Search for the cell housing the specified text and yield its (X, Y) center coordinate. 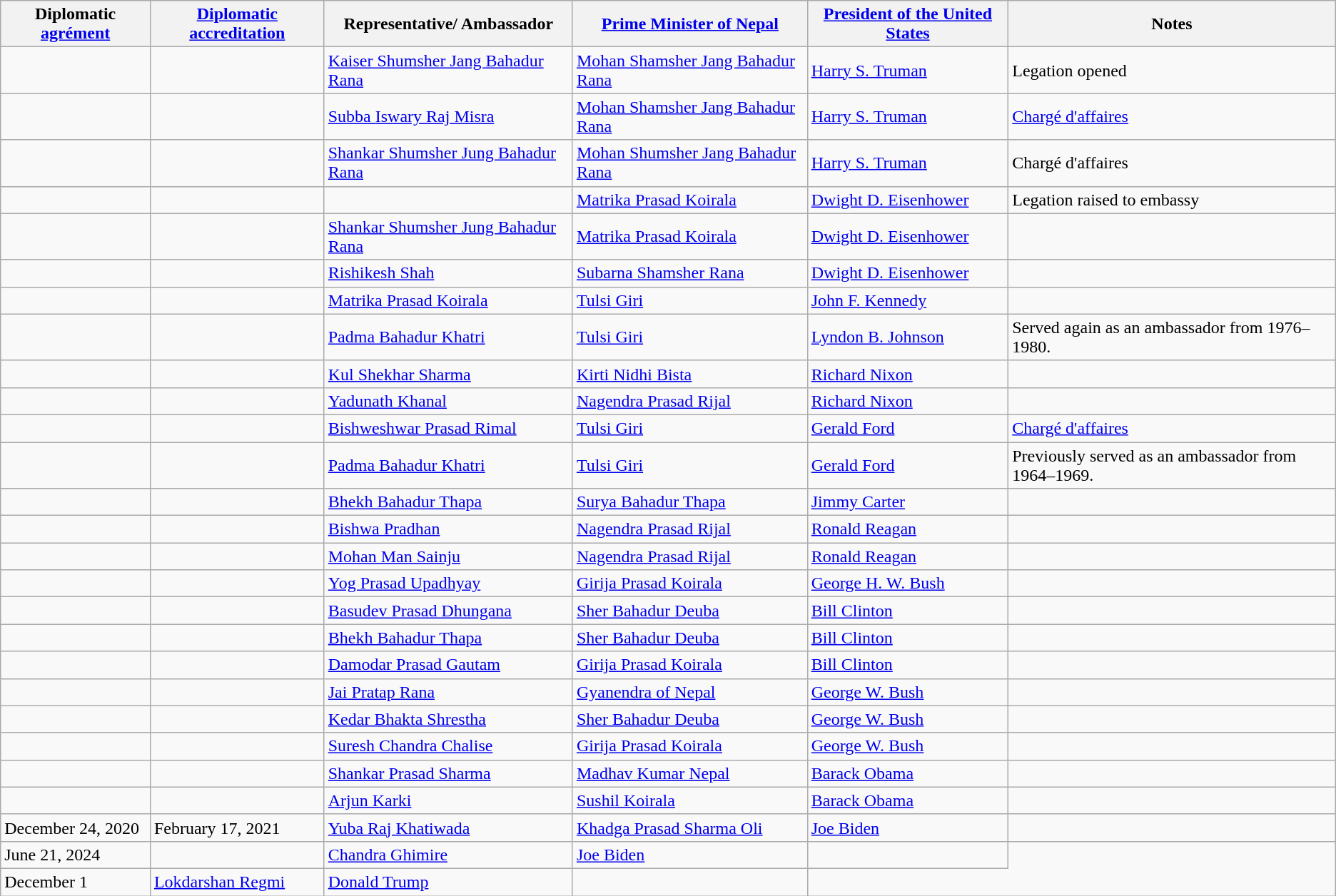
Kul Shekhar Sharma (448, 374)
Yog Prasad Upadhyay (448, 584)
Madhav Kumar Nepal (689, 773)
Rishikesh Shah (448, 273)
Mohan Man Sainju (448, 556)
December 24, 2020 (76, 828)
Yadunath Khanal (448, 401)
Previously served as an ambassador from 1964–1969. (1172, 465)
Damodar Prasad Gautam (448, 665)
June 21, 2024 (76, 855)
Subarna Shamsher Rana (689, 273)
Khadga Prasad Sharma Oli (689, 828)
Bishwa Pradhan (448, 529)
December 1 (76, 882)
Diplomatic accreditation (237, 24)
Legation opened (1172, 70)
Jai Pratap Rana (448, 692)
Bishweshwar Prasad Rimal (448, 428)
Served again as an ambassador from 1976–1980. (1172, 337)
Gyanendra of Nepal (689, 692)
February 17, 2021 (237, 828)
Surya Bahadur Thapa (689, 502)
Chandra Ghimire (448, 855)
Kedar Bhakta Shrestha (448, 719)
Notes (1172, 24)
Arjun Karki (448, 800)
Legation raised to embassy (1172, 200)
Diplomatic agrément (76, 24)
Basudev Prasad Dhungana (448, 611)
Mohan Shumsher Jang Bahadur Rana (689, 163)
Lyndon B. Johnson (908, 337)
Shankar Prasad Sharma (448, 773)
Suresh Chandra Chalise (448, 746)
Lokdarshan Regmi (237, 882)
Kirti Nidhi Bista (689, 374)
John F. Kennedy (908, 300)
Jimmy Carter (908, 502)
Yuba Raj Khatiwada (448, 828)
Kaiser Shumsher Jang Bahadur Rana (448, 70)
Representative/ Ambassador (448, 24)
Sushil Koirala (689, 800)
President of the United States (908, 24)
George H. W. Bush (908, 584)
Donald Trump (448, 882)
Prime Minister of Nepal (689, 24)
Subba Iswary Raj Misra (448, 117)
